Detect which cell encompasses the target text, then output its (x, y) center coordinate. 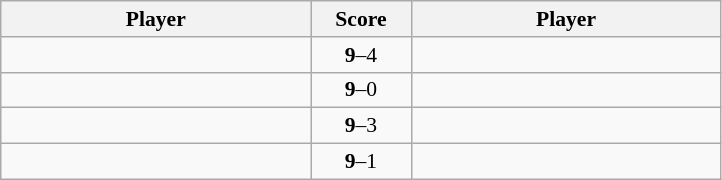
9–0 (361, 90)
Score (361, 19)
9–3 (361, 126)
9–4 (361, 55)
9–1 (361, 162)
